Find where the given text appears and provide that cell's center as [X, Y] coordinate. 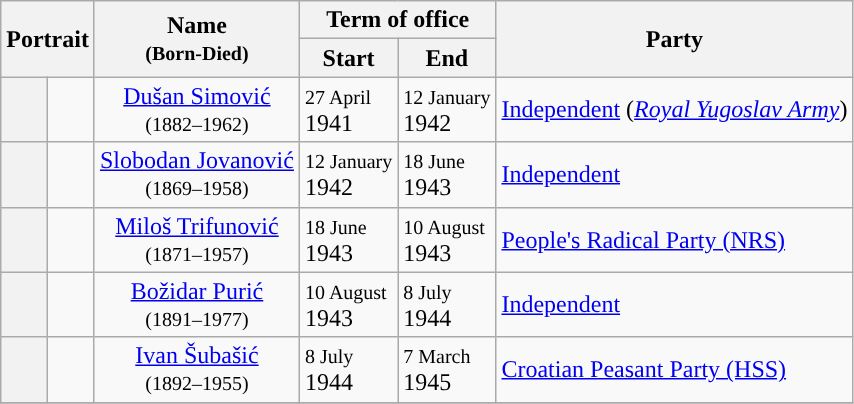
Party [674, 39]
Name(Born-Died) [196, 39]
Independent (Royal Yugoslav Army) [674, 110]
Ivan Šubašić(1892–1955) [196, 370]
7 March1945 [447, 370]
Božidar Purić(1891–1977) [196, 304]
Portrait [48, 39]
Start [348, 58]
Miloš Trifunović(1871–1957) [196, 240]
Dušan Simović(1882–1962) [196, 110]
People's Radical Party (NRS) [674, 240]
End [447, 58]
Croatian Peasant Party (HSS) [674, 370]
Slobodan Jovanović(1869–1958) [196, 174]
Term of office [397, 20]
27 April1941 [348, 110]
